Return (X, Y) of the center of cell containing provided text 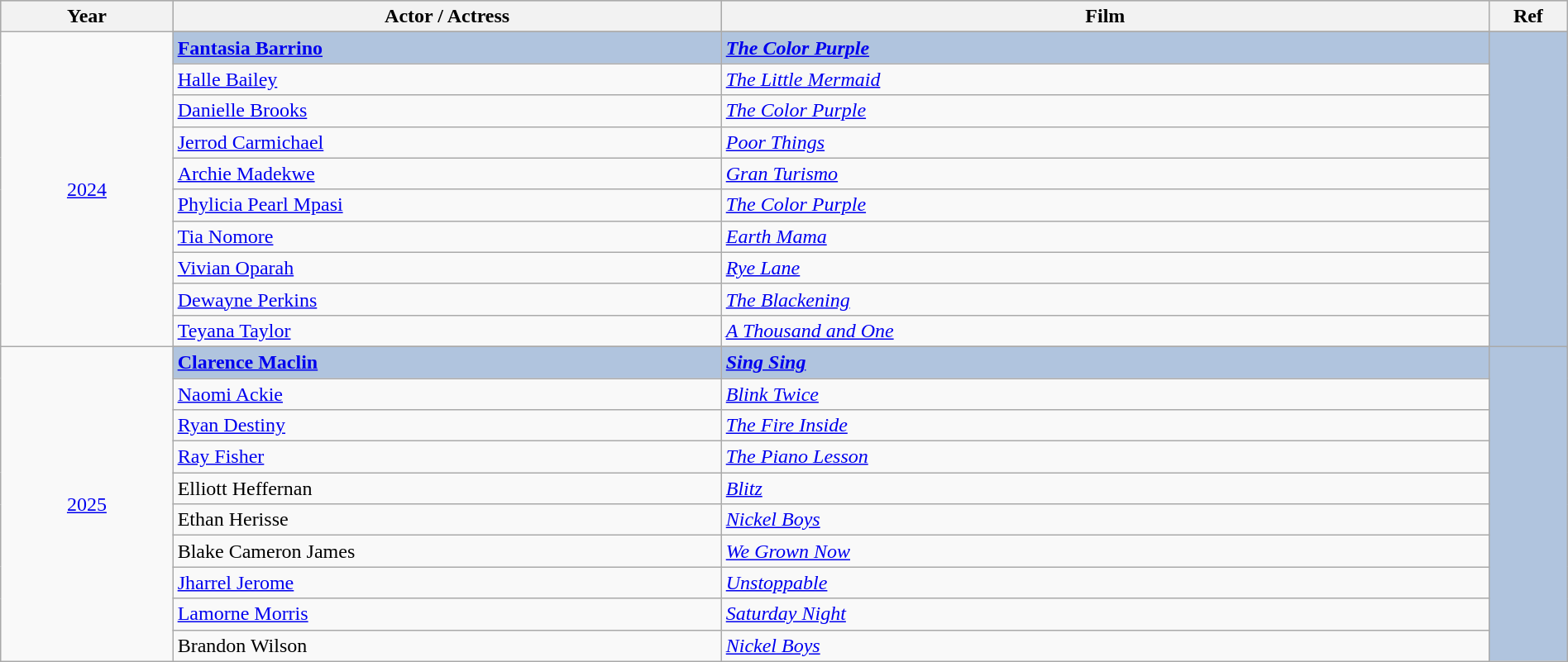
Naomi Ackie (447, 394)
Tia Nomore (447, 236)
Blink Twice (1105, 394)
Saturday Night (1105, 614)
A Thousand and One (1105, 331)
Ethan Herisse (447, 520)
Blitz (1105, 488)
The Blackening (1105, 299)
Elliott Heffernan (447, 488)
Jerrod Carmichael (447, 142)
Film (1105, 17)
Dewayne Perkins (447, 299)
Danielle Brooks (447, 111)
Earth Mama (1105, 236)
Unstoppable (1105, 583)
2024 (87, 190)
Jharrel Jerome (447, 583)
Actor / Actress (447, 17)
Archie Madekwe (447, 174)
2025 (87, 504)
Ryan Destiny (447, 426)
Teyana Taylor (447, 331)
Fantasia Barrino (447, 48)
Lamorne Morris (447, 614)
Vivian Oparah (447, 268)
Blake Cameron James (447, 551)
Phylicia Pearl Mpasi (447, 205)
Gran Turismo (1105, 174)
Halle Bailey (447, 79)
Sing Sing (1105, 362)
The Little Mermaid (1105, 79)
The Piano Lesson (1105, 457)
Poor Things (1105, 142)
The Fire Inside (1105, 426)
Ref (1528, 17)
Ray Fisher (447, 457)
Brandon Wilson (447, 645)
Year (87, 17)
We Grown Now (1105, 551)
Clarence Maclin (447, 362)
Rye Lane (1105, 268)
